Return [X, Y] of the center of cell containing provided text 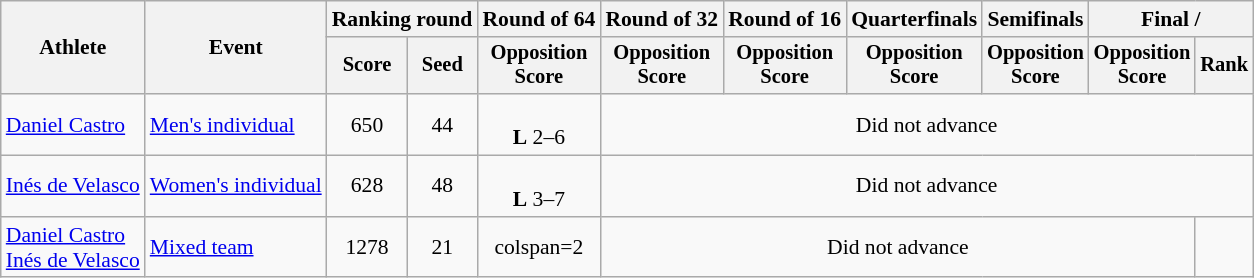
Round of 32 [662, 19]
44 [442, 124]
Mixed team [236, 248]
628 [368, 186]
L 2–6 [538, 124]
colspan=2 [538, 248]
Rank [1224, 66]
1278 [368, 248]
Athlete [73, 48]
L 3–7 [538, 186]
Seed [442, 66]
Women's individual [236, 186]
Daniel Castro [73, 124]
Quarterfinals [914, 19]
21 [442, 248]
Ranking round [402, 19]
Semifinals [1036, 19]
Men's individual [236, 124]
Score [368, 66]
650 [368, 124]
Inés de Velasco [73, 186]
Final / [1171, 19]
48 [442, 186]
Daniel CastroInés de Velasco [73, 248]
Round of 16 [784, 19]
Round of 64 [538, 19]
Event [236, 48]
